Find where the given text appears and provide that cell's center as (X, Y) coordinate. 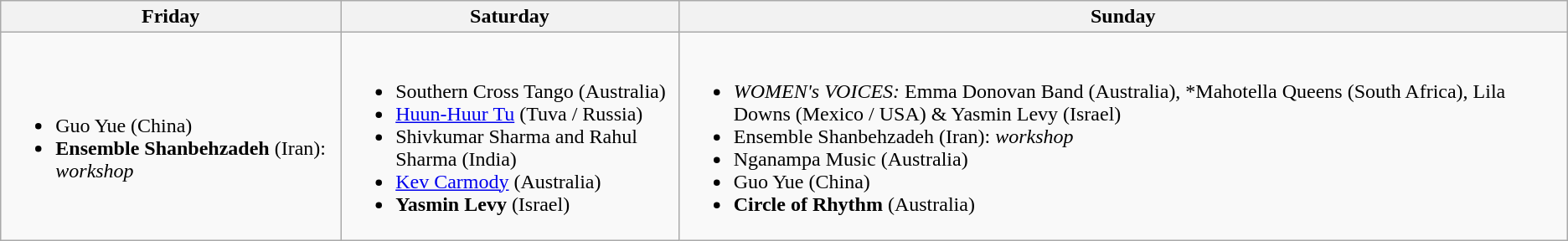
Southern Cross Tango (Australia)Huun-Huur Tu (Tuva / Russia)Shivkumar Sharma and Rahul Sharma (India)Kev Carmody (Australia)Yasmin Levy (Israel) (510, 136)
Guo Yue (China)Ensemble Shanbehzadeh (Iran): workshop (171, 136)
Sunday (1122, 17)
Friday (171, 17)
Saturday (510, 17)
